Scan for the cell matching the given text and deliver its (X, Y) coordinate at center. 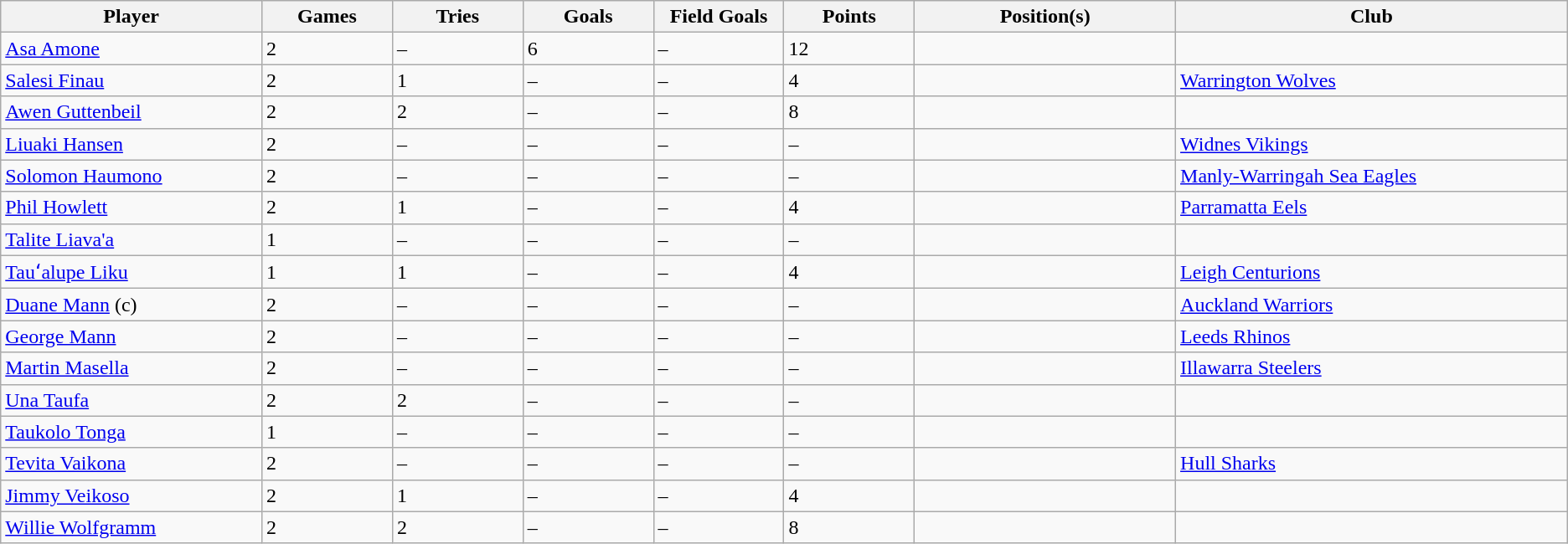
Widnes Vikings (1372, 144)
Warrington Wolves (1372, 80)
Position(s) (1045, 17)
Solomon Haumono (132, 176)
Leigh Centurions (1372, 272)
Una Taufa (132, 400)
Games (327, 17)
Talite Liava'a (132, 239)
Player (132, 17)
12 (849, 49)
Goals (588, 17)
Salesi Finau (132, 80)
Taukolo Tonga (132, 432)
Liuaki Hansen (132, 144)
6 (588, 49)
Manly-Warringah Sea Eagles (1372, 176)
Parramatta Eels (1372, 208)
Phil Howlett (132, 208)
Martin Masella (132, 368)
Club (1372, 17)
Willie Wolfgramm (132, 527)
Tries (457, 17)
Tevita Vaikona (132, 464)
Awen Guttenbeil (132, 112)
Hull Sharks (1372, 464)
Points (849, 17)
Jimmy Veikoso (132, 495)
Field Goals (719, 17)
George Mann (132, 336)
Asa Amone (132, 49)
Illawarra Steelers (1372, 368)
Tauʻalupe Liku (132, 272)
Duane Mann (c) (132, 305)
Leeds Rhinos (1372, 336)
Auckland Warriors (1372, 305)
